Scan for the cell matching the given text and deliver its [x, y] coordinate at center. 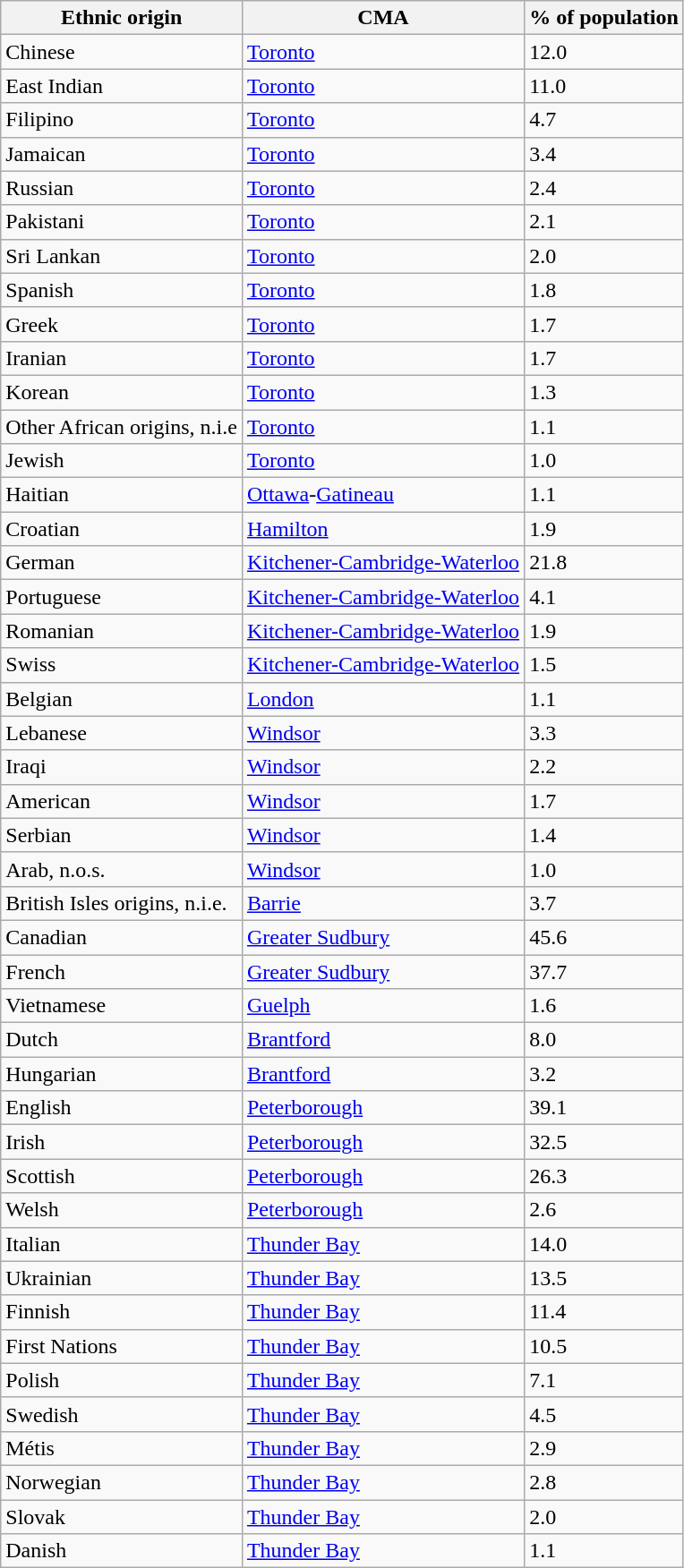
Ethnic origin [122, 18]
% of population [604, 18]
Jamaican [122, 154]
10.5 [604, 1346]
Norwegian [122, 1482]
12.0 [604, 52]
Spanish [122, 290]
Filipino [122, 120]
Sri Lankan [122, 256]
Finnish [122, 1312]
Chinese [122, 52]
1.8 [604, 290]
2.2 [604, 767]
26.3 [604, 1176]
Ottawa-Gatineau [383, 495]
Croatian [122, 529]
21.8 [604, 563]
American [122, 801]
Greek [122, 324]
Haitian [122, 495]
Arab, n.o.s. [122, 869]
Métis [122, 1448]
Welsh [122, 1210]
3.3 [604, 733]
Polish [122, 1380]
Guelph [383, 1006]
4.1 [604, 597]
German [122, 563]
14.0 [604, 1244]
Ukrainian [122, 1278]
CMA [383, 18]
1.3 [604, 392]
Scottish [122, 1176]
French [122, 971]
4.7 [604, 120]
Serbian [122, 835]
39.1 [604, 1108]
Lebanese [122, 733]
7.1 [604, 1380]
Portuguese [122, 597]
Swiss [122, 665]
11.4 [604, 1312]
37.7 [604, 971]
Danish [122, 1551]
2.8 [604, 1482]
2.4 [604, 188]
45.6 [604, 937]
2.9 [604, 1448]
1.5 [604, 665]
3.7 [604, 903]
8.0 [604, 1040]
1.6 [604, 1006]
1.4 [604, 835]
Belgian [122, 699]
32.5 [604, 1142]
Hungarian [122, 1074]
Irish [122, 1142]
Dutch [122, 1040]
Korean [122, 392]
Swedish [122, 1414]
Vietnamese [122, 1006]
Barrie [383, 903]
London [383, 699]
East Indian [122, 86]
11.0 [604, 86]
13.5 [604, 1278]
4.5 [604, 1414]
Russian [122, 188]
3.4 [604, 154]
Slovak [122, 1517]
2.6 [604, 1210]
Jewish [122, 461]
Romanian [122, 631]
Hamilton [383, 529]
Italian [122, 1244]
3.2 [604, 1074]
British Isles origins, n.i.e. [122, 903]
Pakistani [122, 222]
Iraqi [122, 767]
2.1 [604, 222]
Canadian [122, 937]
Iranian [122, 358]
English [122, 1108]
Other African origins, n.i.e [122, 427]
First Nations [122, 1346]
